Search for the cell housing the specified text and yield its (X, Y) center coordinate. 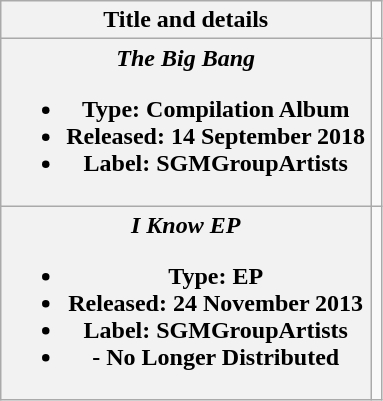
I Know EPType: EPReleased: 24 November 2013Label: SGMGroupArtists- No Longer Distributed (186, 303)
Title and details (186, 20)
The Big BangType: Compilation AlbumReleased: 14 September 2018Label: SGMGroupArtists (186, 122)
